Identify which cell holds the provided text, then report its [x, y] central coordinate. 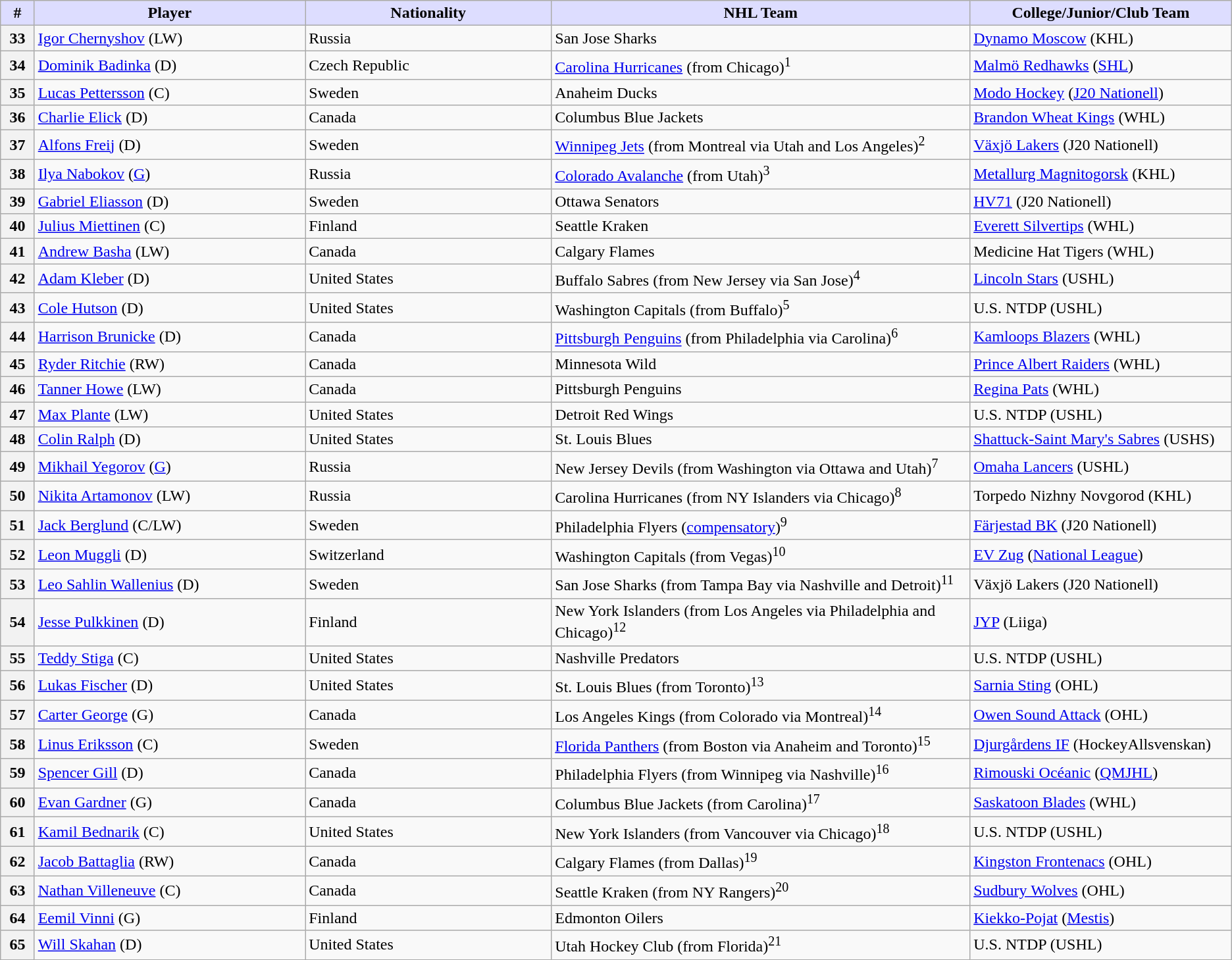
Florida Panthers (from Boston via Anaheim and Toronto)15 [761, 744]
Czech Republic [428, 66]
Colin Ralph (D) [170, 440]
JYP (Liiga) [1101, 622]
42 [17, 279]
56 [17, 686]
58 [17, 744]
Spencer Gill (D) [170, 774]
Edmonton Oilers [761, 918]
Will Skahan (D) [170, 945]
Seattle Kraken (from NY Rangers)20 [761, 891]
Anaheim Ducks [761, 92]
Modo Hockey (J20 Nationell) [1101, 92]
Shattuck-Saint Mary's Sabres (USHS) [1101, 440]
Sarnia Sting (OHL) [1101, 686]
49 [17, 467]
60 [17, 803]
Brandon Wheat Kings (WHL) [1101, 117]
Djurgårdens IF (HockeyAllsvenskan) [1101, 744]
New Jersey Devils (from Washington via Ottawa and Utah)7 [761, 467]
Färjestad BK (J20 Nationell) [1101, 525]
Columbus Blue Jackets [761, 117]
San Jose Sharks (from Tampa Bay via Nashville and Detroit)11 [761, 584]
Mikhail Yegorov (G) [170, 467]
61 [17, 832]
62 [17, 861]
36 [17, 117]
Dominik Badinka (D) [170, 66]
Nationality [428, 13]
Nashville Predators [761, 658]
Jack Berglund (C/LW) [170, 525]
Lucas Pettersson (C) [170, 92]
Calgary Flames (from Dallas)19 [761, 861]
45 [17, 365]
New York Islanders (from Los Angeles via Philadelphia and Chicago)12 [761, 622]
Switzerland [428, 554]
Detroit Red Wings [761, 415]
Philadelphia Flyers (compensatory)9 [761, 525]
Igor Chernyshov (LW) [170, 38]
54 [17, 622]
Torpedo Nizhny Novgorod (KHL) [1101, 496]
33 [17, 38]
Pittsburgh Penguins (from Philadelphia via Carolina)6 [761, 337]
Jacob Battaglia (RW) [170, 861]
Alfons Freij (D) [170, 145]
Rimouski Océanic (QMJHL) [1101, 774]
Metallurg Magnitogorsk (KHL) [1101, 174]
Leo Sahlin Wallenius (D) [170, 584]
Washington Capitals (from Vegas)10 [761, 554]
Omaha Lancers (USHL) [1101, 467]
Lincoln Stars (USHL) [1101, 279]
Harrison Brunicke (D) [170, 337]
Player [170, 13]
37 [17, 145]
Winnipeg Jets (from Montreal via Utah and Los Angeles)2 [761, 145]
59 [17, 774]
50 [17, 496]
Dynamo Moscow (KHL) [1101, 38]
Seattle Kraken [761, 226]
Ilya Nabokov (G) [170, 174]
Jesse Pulkkinen (D) [170, 622]
Columbus Blue Jackets (from Carolina)17 [761, 803]
Kingston Frontenacs (OHL) [1101, 861]
Malmö Redhawks (SHL) [1101, 66]
Ottawa Senators [761, 201]
52 [17, 554]
Carolina Hurricanes (from NY Islanders via Chicago)8 [761, 496]
Philadelphia Flyers (from Winnipeg via Nashville)16 [761, 774]
65 [17, 945]
Nikita Artamonov (LW) [170, 496]
44 [17, 337]
Medicine Hat Tigers (WHL) [1101, 251]
41 [17, 251]
Utah Hockey Club (from Florida)21 [761, 945]
Carter George (G) [170, 715]
Evan Gardner (G) [170, 803]
Kamloops Blazers (WHL) [1101, 337]
Andrew Basha (LW) [170, 251]
HV71 (J20 Nationell) [1101, 201]
Kamil Bednarik (C) [170, 832]
Tanner Howe (LW) [170, 390]
New York Islanders (from Vancouver via Chicago)18 [761, 832]
Buffalo Sabres (from New Jersey via San Jose)4 [761, 279]
Eemil Vinni (G) [170, 918]
39 [17, 201]
Calgary Flames [761, 251]
Owen Sound Attack (OHL) [1101, 715]
Charlie Elick (D) [170, 117]
Adam Kleber (D) [170, 279]
Carolina Hurricanes (from Chicago)1 [761, 66]
Gabriel Eliasson (D) [170, 201]
48 [17, 440]
St. Louis Blues (from Toronto)13 [761, 686]
40 [17, 226]
35 [17, 92]
55 [17, 658]
Saskatoon Blades (WHL) [1101, 803]
64 [17, 918]
46 [17, 390]
Colorado Avalanche (from Utah)3 [761, 174]
Lukas Fischer (D) [170, 686]
47 [17, 415]
Regina Pats (WHL) [1101, 390]
College/Junior/Club Team [1101, 13]
57 [17, 715]
38 [17, 174]
Los Angeles Kings (from Colorado via Montreal)14 [761, 715]
Everett Silvertips (WHL) [1101, 226]
43 [17, 308]
Linus Eriksson (C) [170, 744]
EV Zug (National League) [1101, 554]
53 [17, 584]
Sudbury Wolves (OHL) [1101, 891]
NHL Team [761, 13]
Julius Miettinen (C) [170, 226]
Kiekko-Pojat (Mestis) [1101, 918]
Minnesota Wild [761, 365]
Teddy Stiga (C) [170, 658]
# [17, 13]
St. Louis Blues [761, 440]
Ryder Ritchie (RW) [170, 365]
Prince Albert Raiders (WHL) [1101, 365]
Pittsburgh Penguins [761, 390]
Cole Hutson (D) [170, 308]
63 [17, 891]
51 [17, 525]
34 [17, 66]
Washington Capitals (from Buffalo)5 [761, 308]
Leon Muggli (D) [170, 554]
Max Plante (LW) [170, 415]
San Jose Sharks [761, 38]
Nathan Villeneuve (C) [170, 891]
